Provide the (X, Y) coordinate of the cell's center where the given text is located.  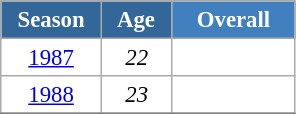
23 (136, 95)
Overall (234, 20)
1988 (52, 95)
22 (136, 58)
Season (52, 20)
Age (136, 20)
1987 (52, 58)
